Search for the cell housing the specified text and yield its [x, y] center coordinate. 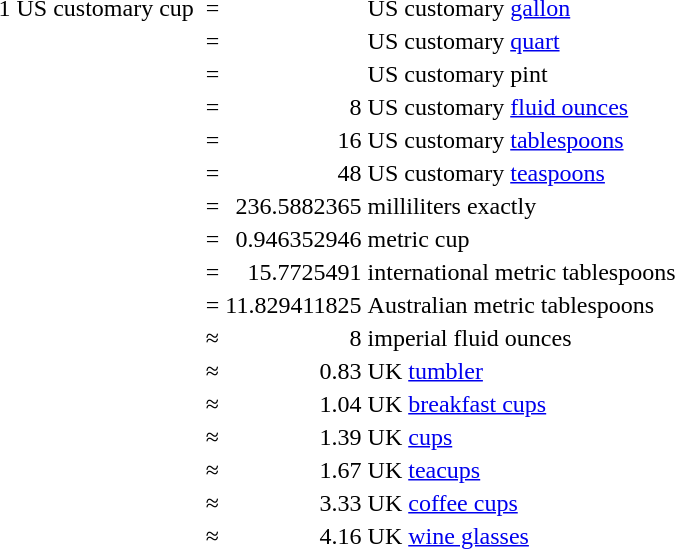
1.04 [294, 404]
0.83 [294, 371]
1.39 [294, 437]
0.946352946 [294, 239]
1.67 [294, 470]
236.5882365 [294, 206]
3.33 [294, 503]
48 [294, 173]
16 [294, 140]
11.829411825 [294, 305]
15.7725491 [294, 272]
